Provide the [X, Y] coordinate of the cell's center where the given text is located.  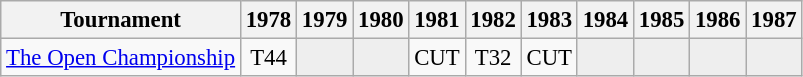
1978 [268, 20]
1982 [493, 20]
1980 [381, 20]
1985 [661, 20]
T32 [493, 58]
1983 [549, 20]
1986 [718, 20]
1984 [605, 20]
T44 [268, 58]
The Open Championship [121, 58]
1987 [774, 20]
1979 [325, 20]
Tournament [121, 20]
1981 [437, 20]
